Identify which cell holds the provided text, then report its (x, y) central coordinate. 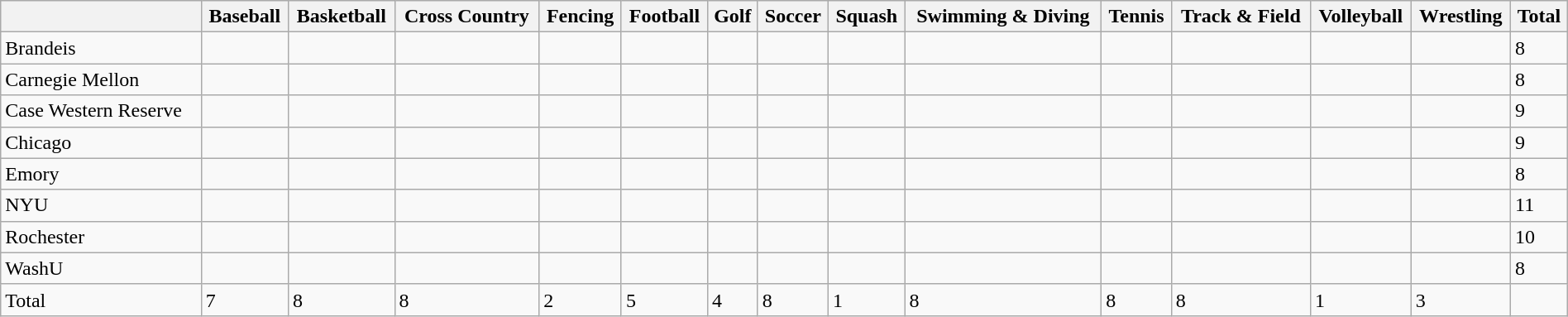
NYU (101, 205)
Case Western Reserve (101, 111)
2 (581, 300)
Chicago (101, 142)
WashU (101, 268)
4 (733, 300)
Football (664, 17)
Wrestling (1460, 17)
Brandeis (101, 48)
Carnegie Mellon (101, 79)
Basketball (342, 17)
Track & Field (1241, 17)
Fencing (581, 17)
Squash (867, 17)
Tennis (1136, 17)
Volleyball (1360, 17)
Emory (101, 174)
Cross Country (466, 17)
Golf (733, 17)
11 (1540, 205)
7 (245, 300)
10 (1540, 237)
3 (1460, 300)
Rochester (101, 237)
Baseball (245, 17)
Swimming & Diving (1003, 17)
5 (664, 300)
Soccer (792, 17)
